From the cell containing the given text, extract its center point as (X, Y) coordinate. 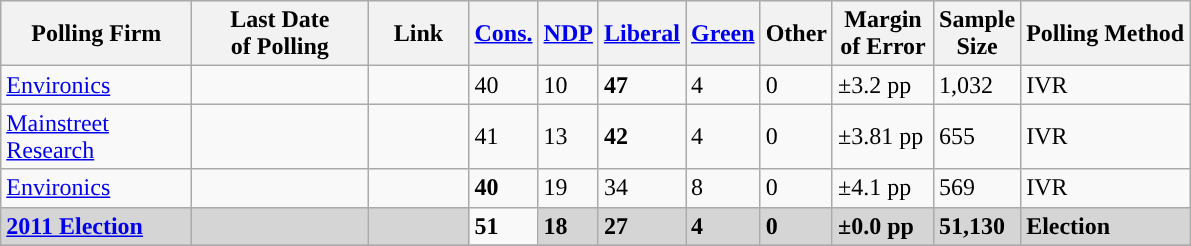
19 (568, 188)
Cons. (504, 34)
42 (642, 136)
Link (418, 34)
Green (724, 34)
Polling Firm (96, 34)
±0.0 pp (882, 226)
34 (642, 188)
±3.2 pp (882, 85)
±4.1 pp (882, 188)
51,130 (978, 226)
2011 Election (96, 226)
Liberal (642, 34)
SampleSize (978, 34)
10 (568, 85)
569 (978, 188)
Last Dateof Polling (280, 34)
47 (642, 85)
Polling Method (1106, 34)
1,032 (978, 85)
±3.81 pp (882, 136)
8 (724, 188)
Mainstreet Research (96, 136)
NDP (568, 34)
655 (978, 136)
27 (642, 226)
Marginof Error (882, 34)
Other (796, 34)
18 (568, 226)
41 (504, 136)
51 (504, 226)
13 (568, 136)
Election (1106, 226)
